Return the (X, Y) coordinate for the center point of the cell that contains the specified text.  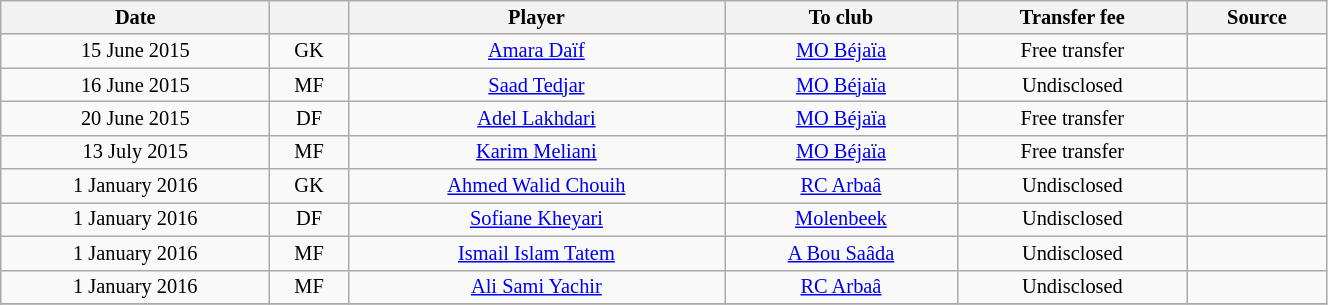
Transfer fee (1072, 17)
16 June 2015 (136, 85)
Saad Tedjar (536, 85)
A Bou Saâda (842, 253)
Amara Daïf (536, 51)
Karim Meliani (536, 152)
Ahmed Walid Chouih (536, 186)
13 July 2015 (136, 152)
Date (136, 17)
Sofiane Kheyari (536, 219)
Molenbeek (842, 219)
Ali Sami Yachir (536, 287)
Source (1256, 17)
Player (536, 17)
Adel Lakhdari (536, 118)
20 June 2015 (136, 118)
To club (842, 17)
Ismail Islam Tatem (536, 253)
15 June 2015 (136, 51)
